Scan for the cell matching the given text and deliver its (x, y) coordinate at center. 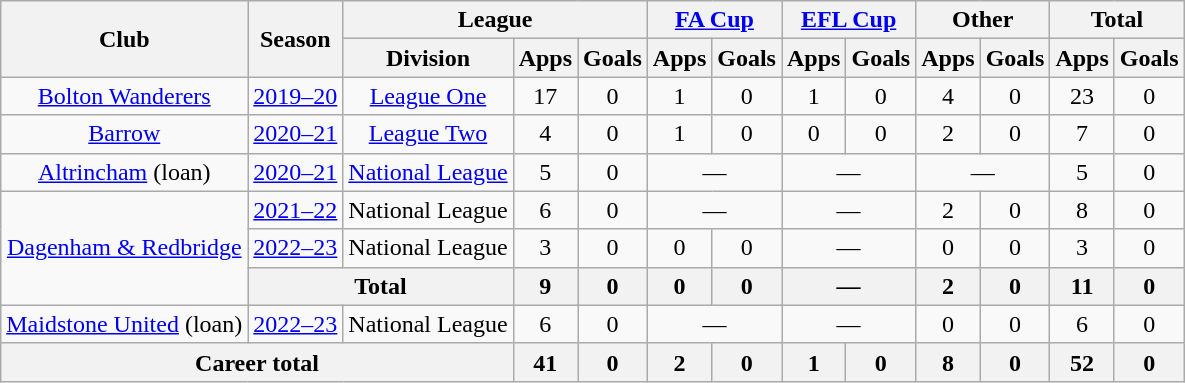
17 (545, 96)
League One (428, 96)
2021–22 (296, 210)
Division (428, 58)
9 (545, 286)
Bolton Wanderers (124, 96)
Maidstone United (loan) (124, 324)
Dagenham & Redbridge (124, 248)
2019–20 (296, 96)
FA Cup (714, 20)
Season (296, 39)
Club (124, 39)
7 (1082, 134)
11 (1082, 286)
Career total (257, 362)
Barrow (124, 134)
23 (1082, 96)
52 (1082, 362)
Altrincham (loan) (124, 172)
41 (545, 362)
League Two (428, 134)
EFL Cup (849, 20)
Other (983, 20)
League (495, 20)
